Locate the cell with the specified text and output its (x, y) center coordinate. 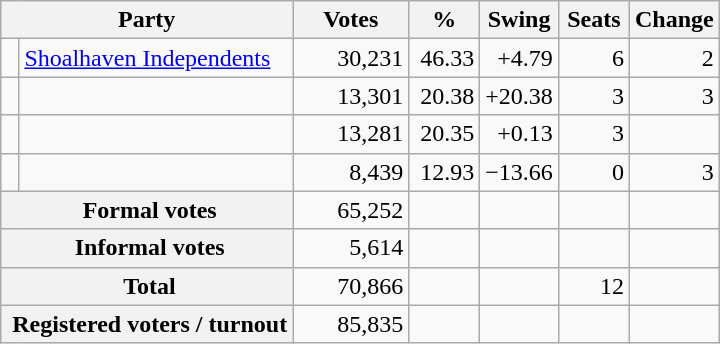
30,231 (351, 58)
Total (147, 286)
5,614 (351, 248)
+0.13 (520, 134)
Informal votes (147, 248)
20.35 (444, 134)
70,866 (351, 286)
−13.66 (520, 172)
85,835 (351, 324)
Shoalhaven Independents (156, 58)
46.33 (444, 58)
Party (147, 20)
2 (674, 58)
13,281 (351, 134)
% (444, 20)
20.38 (444, 96)
12 (594, 286)
Formal votes (147, 210)
Registered voters / turnout (147, 324)
Seats (594, 20)
13,301 (351, 96)
Votes (351, 20)
6 (594, 58)
0 (594, 172)
65,252 (351, 210)
Swing (520, 20)
Change (674, 20)
+4.79 (520, 58)
+20.38 (520, 96)
8,439 (351, 172)
12.93 (444, 172)
